Output the [x, y] coordinate of the center of the cell containing the given text.  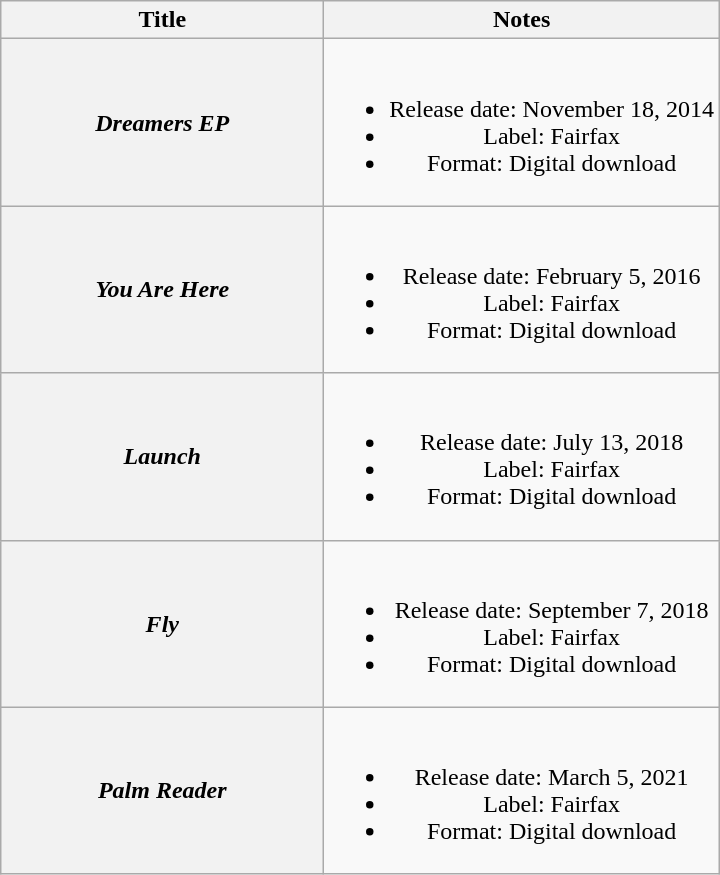
You Are Here [162, 290]
Release date: September 7, 2018Label: FairfaxFormat: Digital download [522, 624]
Title [162, 20]
Release date: July 13, 2018Label: FairfaxFormat: Digital download [522, 456]
Notes [522, 20]
Release date: February 5, 2016Label: FairfaxFormat: Digital download [522, 290]
Launch [162, 456]
Dreamers EP [162, 122]
Fly [162, 624]
Release date: November 18, 2014Label: FairfaxFormat: Digital download [522, 122]
Palm Reader [162, 790]
Release date: March 5, 2021Label: FairfaxFormat: Digital download [522, 790]
